Return the (X, Y) coordinate for the center point of the cell that contains the specified text.  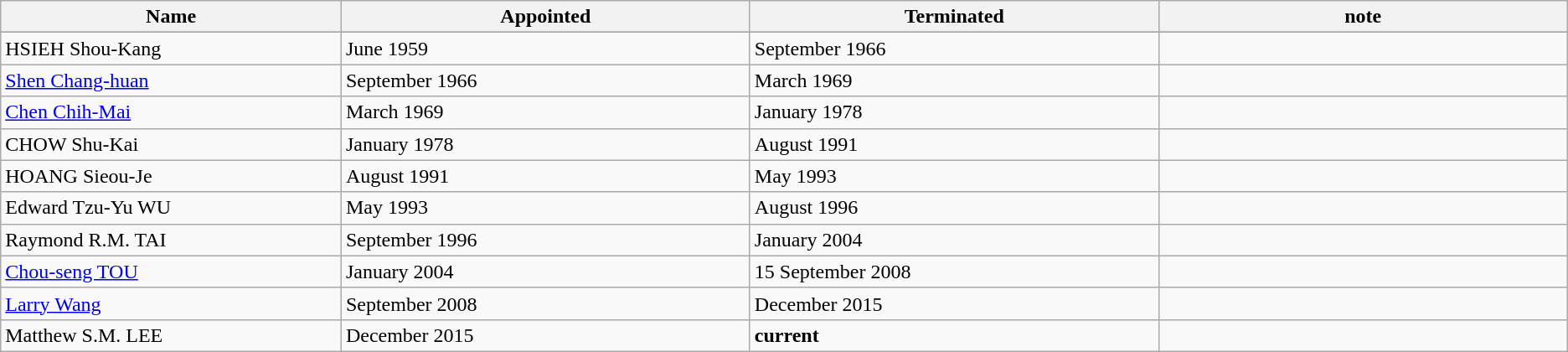
August 1996 (954, 208)
Raymond R.M. TAI (171, 240)
Terminated (954, 17)
June 1959 (545, 49)
Appointed (545, 17)
Edward Tzu-Yu WU (171, 208)
September 1996 (545, 240)
note (1363, 17)
Chou-seng TOU (171, 272)
HSIEH Shou-Kang (171, 49)
Chen Chih-Mai (171, 112)
Name (171, 17)
Shen Chang-huan (171, 80)
CHOW Shu-Kai (171, 144)
current (954, 335)
Larry Wang (171, 303)
HOANG Sieou-Je (171, 176)
15 September 2008 (954, 272)
September 2008 (545, 303)
Matthew S.M. LEE (171, 335)
